Find where the given text appears and provide that cell's center as (x, y) coordinate. 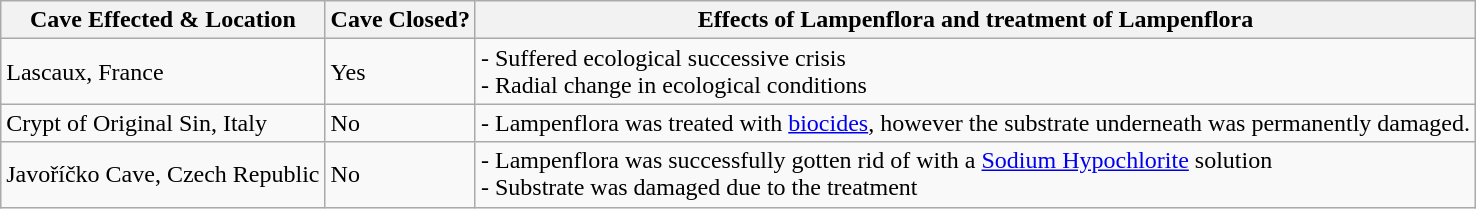
- Suffered ecological successive crisis- Radial change in ecological conditions (975, 72)
Javoříčko Cave, Czech Republic (163, 174)
- Lampenflora was successfully gotten rid of with a Sodium Hypochlorite solution- Substrate was damaged due to the treatment (975, 174)
- Lampenflora was treated with biocides, however the substrate underneath was permanently damaged. (975, 123)
Effects of Lampenflora and treatment of Lampenflora (975, 20)
Lascaux, France (163, 72)
Crypt of Original Sin, Italy (163, 123)
Cave Effected & Location (163, 20)
Cave Closed? (400, 20)
Yes (400, 72)
